Provide the (X, Y) coordinate of the cell's center where the given text is located.  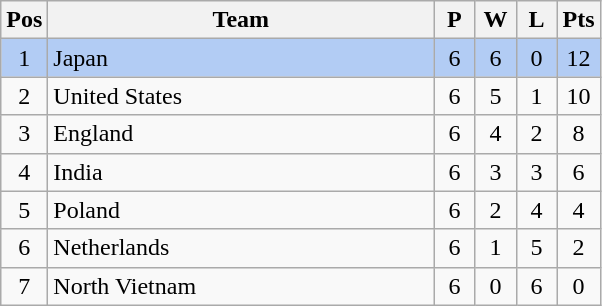
North Vietnam (241, 286)
Poland (241, 210)
10 (578, 96)
8 (578, 134)
12 (578, 58)
Team (241, 20)
United States (241, 96)
Japan (241, 58)
India (241, 172)
Pts (578, 20)
Netherlands (241, 248)
7 (24, 286)
L (536, 20)
Pos (24, 20)
W (496, 20)
P (454, 20)
England (241, 134)
